Return (X, Y) of the center of cell containing provided text 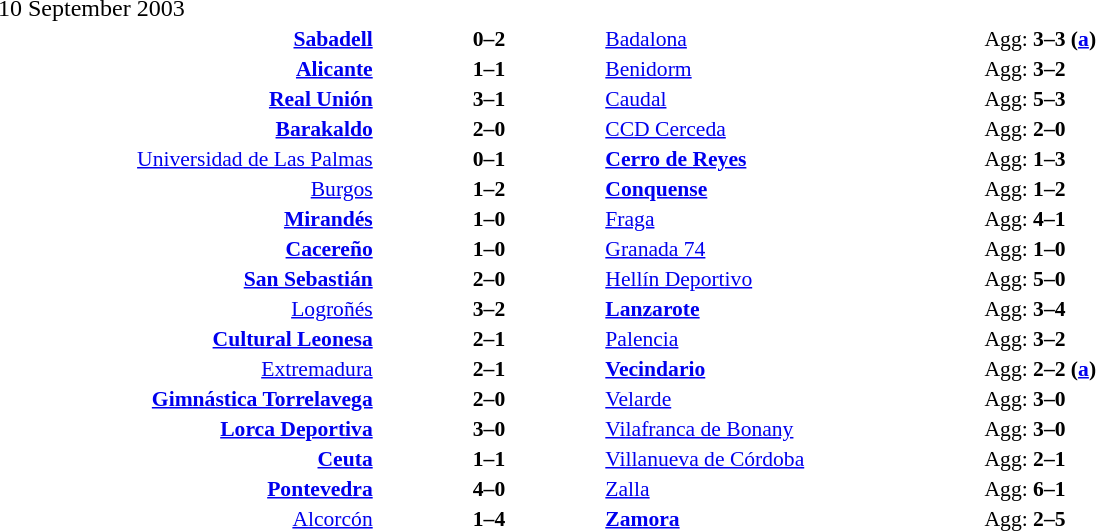
Lanzarote (793, 308)
Velarde (793, 398)
3–0 (490, 428)
CCD Cerceda (793, 128)
Conquense (793, 188)
4–0 (490, 488)
Vecindario (793, 368)
0–2 (490, 38)
Fraga (793, 218)
3–2 (490, 308)
1–2 (490, 188)
Hellín Deportivo (793, 278)
0–1 (490, 158)
Benidorm (793, 68)
Zalla (793, 488)
Vilafranca de Bonany (793, 428)
Palencia (793, 338)
Badalona (793, 38)
Granada 74 (793, 248)
Villanueva de Córdoba (793, 458)
3–1 (490, 98)
Caudal (793, 98)
Cerro de Reyes (793, 158)
